For the text-containing cell, return its midpoint in (x, y) coordinate format. 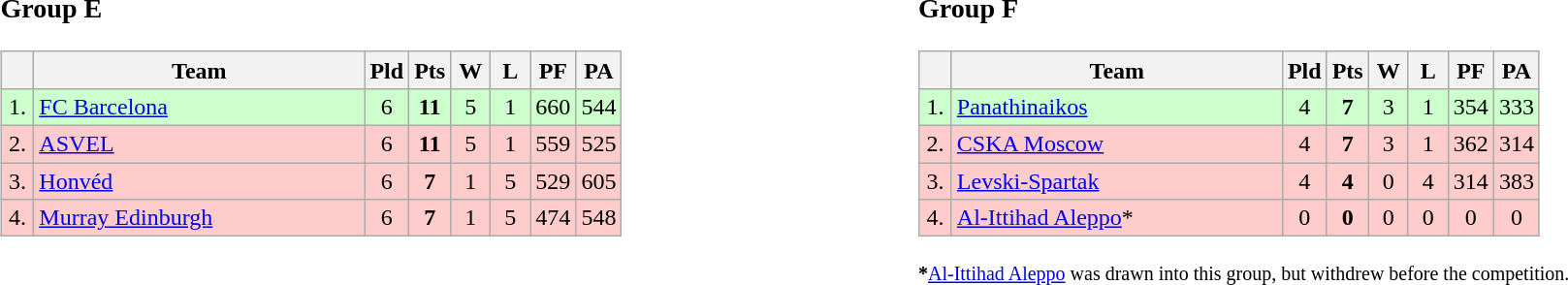
605 (599, 181)
362 (1470, 144)
CSKA Moscow (1117, 144)
Levski-Spartak (1117, 181)
Murray Edinburgh (200, 218)
529 (553, 181)
Honvéd (200, 181)
ASVEL (200, 144)
Al-Ittihad Aleppo* (1117, 218)
548 (599, 218)
333 (1517, 107)
FC Barcelona (200, 107)
660 (553, 107)
474 (553, 218)
354 (1470, 107)
525 (599, 144)
559 (553, 144)
Panathinaikos (1117, 107)
383 (1517, 181)
544 (599, 107)
